Find where the given text appears and provide that cell's center as [X, Y] coordinate. 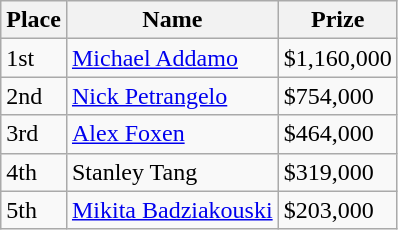
Michael Addamo [172, 58]
$319,000 [338, 172]
3rd [34, 134]
$754,000 [338, 96]
$1,160,000 [338, 58]
2nd [34, 96]
Stanley Tang [172, 172]
Nick Petrangelo [172, 96]
Name [172, 20]
1st [34, 58]
Prize [338, 20]
Place [34, 20]
$464,000 [338, 134]
4th [34, 172]
5th [34, 210]
Mikita Badziakouski [172, 210]
Alex Foxen [172, 134]
$203,000 [338, 210]
